For the text-containing cell, return its midpoint in (X, Y) coordinate format. 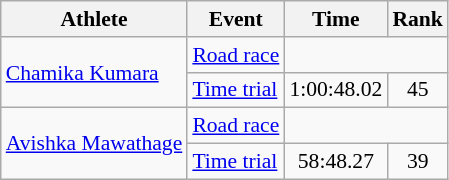
58:48.27 (336, 162)
Rank (418, 19)
45 (418, 90)
Time (336, 19)
Chamika Kumara (94, 72)
1:00:48.02 (336, 90)
Event (236, 19)
Athlete (94, 19)
Avishka Mawathage (94, 144)
39 (418, 162)
